Find where the given text appears and provide that cell's center as (X, Y) coordinate. 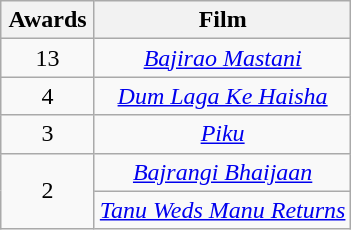
Bajrangi Bhaijaan (222, 172)
Piku (222, 134)
Tanu Weds Manu Returns (222, 210)
Bajirao Mastani (222, 58)
3 (48, 134)
4 (48, 96)
Film (222, 20)
13 (48, 58)
Awards (48, 20)
Dum Laga Ke Haisha (222, 96)
2 (48, 191)
